Search for the cell housing the specified text and yield its [X, Y] center coordinate. 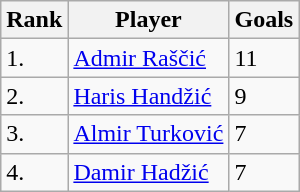
4. [34, 172]
Haris Handžić [148, 96]
2. [34, 96]
Goals [264, 20]
Almir Turković [148, 134]
3. [34, 134]
Rank [34, 20]
Player [148, 20]
11 [264, 58]
Damir Hadžić [148, 172]
9 [264, 96]
1. [34, 58]
Admir Raščić [148, 58]
